Determine the [X, Y] coordinate at the center of the cell enclosing the given text.  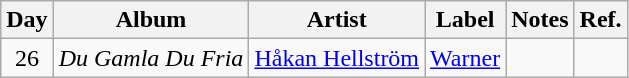
Day [27, 20]
Ref. [600, 20]
Warner [466, 58]
Album [151, 20]
Håkan Hellström [337, 58]
26 [27, 58]
Du Gamla Du Fria [151, 58]
Artist [337, 20]
Notes [540, 20]
Label [466, 20]
